Output the (X, Y) coordinate of the center of the cell containing the given text.  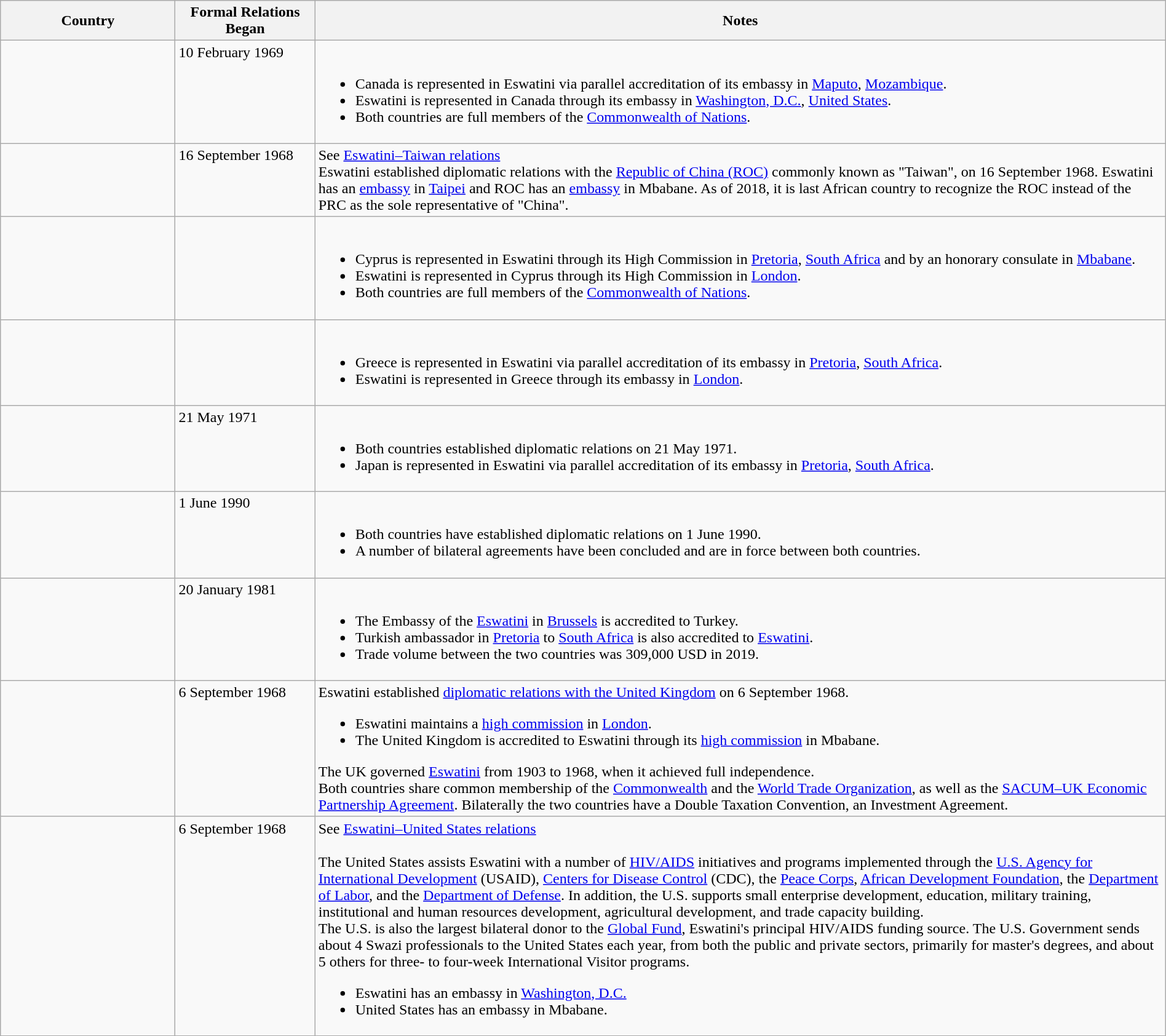
20 January 1981 (245, 629)
Notes (740, 21)
Country (88, 21)
16 September 1968 (245, 180)
21 May 1971 (245, 448)
10 February 1969 (245, 92)
Formal Relations Began (245, 21)
1 June 1990 (245, 535)
